Output the (x, y) coordinate of the center of the cell containing the given text.  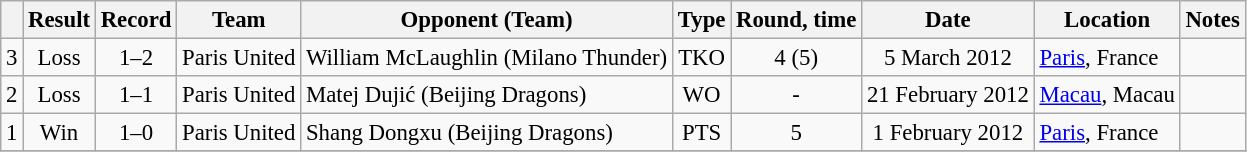
Location (1107, 20)
William McLaughlin (Milano Thunder) (487, 58)
3 (12, 58)
5 (796, 133)
1–0 (136, 133)
Record (136, 20)
2 (12, 95)
Win (60, 133)
1–2 (136, 58)
Team (239, 20)
Matej Dujić (Beijing Dragons) (487, 95)
Result (60, 20)
1 February 2012 (948, 133)
Notes (1212, 20)
Round, time (796, 20)
WO (701, 95)
5 March 2012 (948, 58)
- (796, 95)
Shang Dongxu (Beijing Dragons) (487, 133)
Date (948, 20)
21 February 2012 (948, 95)
1–1 (136, 95)
1 (12, 133)
Type (701, 20)
PTS (701, 133)
4 (5) (796, 58)
Opponent (Team) (487, 20)
TKO (701, 58)
Macau, Macau (1107, 95)
